Detect which cell encompasses the target text, then output its (X, Y) center coordinate. 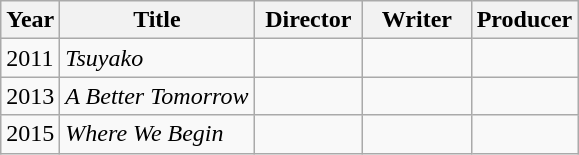
Writer (418, 20)
A Better Tomorrow (157, 96)
2013 (30, 96)
Director (308, 20)
Title (157, 20)
Year (30, 20)
2015 (30, 134)
2011 (30, 58)
Producer (524, 20)
Tsuyako (157, 58)
Where We Begin (157, 134)
